Capture the cell that displays the provided text and extract its (X, Y) central coordinate. 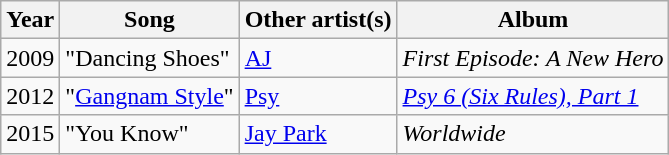
"You Know" (150, 134)
Year (30, 20)
Jay Park (318, 134)
Album (533, 20)
Other artist(s) (318, 20)
AJ (318, 58)
2012 (30, 96)
Psy (318, 96)
First Episode: A New Hero (533, 58)
Song (150, 20)
2009 (30, 58)
Worldwide (533, 134)
"Dancing Shoes" (150, 58)
2015 (30, 134)
"Gangnam Style" (150, 96)
Psy 6 (Six Rules), Part 1 (533, 96)
